Scan for the cell matching the given text and deliver its (x, y) coordinate at center. 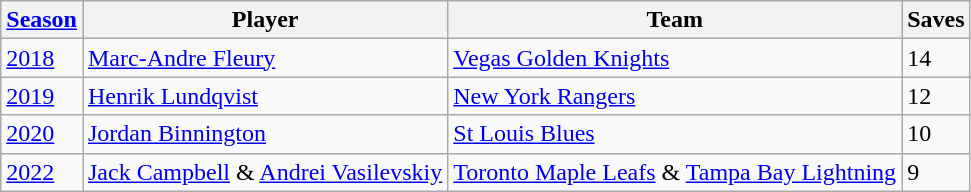
Season (42, 20)
Jack Campbell & Andrei Vasilevskiy (264, 172)
Marc-Andre Fleury (264, 58)
Team (675, 20)
10 (936, 134)
St Louis Blues (675, 134)
Jordan Binnington (264, 134)
Henrik Lundqvist (264, 96)
Saves (936, 20)
2018 (42, 58)
2022 (42, 172)
12 (936, 96)
Player (264, 20)
New York Rangers (675, 96)
14 (936, 58)
2019 (42, 96)
2020 (42, 134)
Vegas Golden Knights (675, 58)
9 (936, 172)
Toronto Maple Leafs & Tampa Bay Lightning (675, 172)
